Identify which cell holds the provided text, then report its [X, Y] central coordinate. 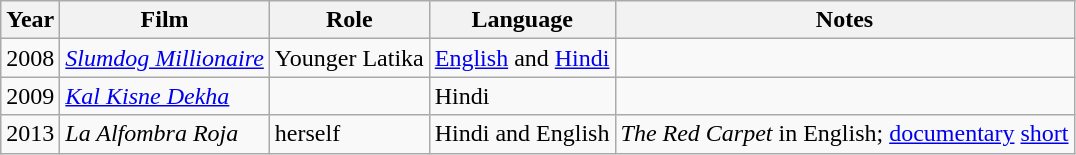
herself [349, 134]
2013 [30, 134]
2009 [30, 96]
Kal Kisne Dekha [165, 96]
La Alfombra Roja [165, 134]
Hindi [522, 96]
Film [165, 20]
2008 [30, 58]
Hindi and English [522, 134]
Notes [844, 20]
Younger Latika [349, 58]
Role [349, 20]
The Red Carpet in English; documentary short [844, 134]
English and Hindi [522, 58]
Year [30, 20]
Language [522, 20]
Slumdog Millionaire [165, 58]
